Return [X, Y] of the center of cell containing provided text 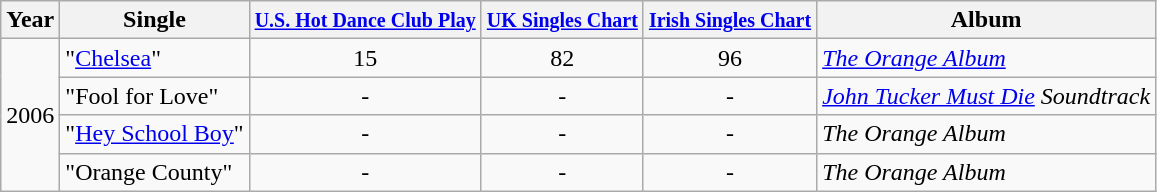
Year [30, 20]
Irish Singles Chart [730, 20]
UK Singles Chart [562, 20]
15 [365, 58]
John Tucker Must Die Soundtrack [986, 96]
82 [562, 58]
Single [154, 20]
"Chelsea" [154, 58]
"Orange County" [154, 172]
U.S. Hot Dance Club Play [365, 20]
Album [986, 20]
"Fool for Love" [154, 96]
2006 [30, 115]
"Hey School Boy" [154, 134]
96 [730, 58]
